Extract the [x, y] coordinate from the center of the cell holding the provided text.  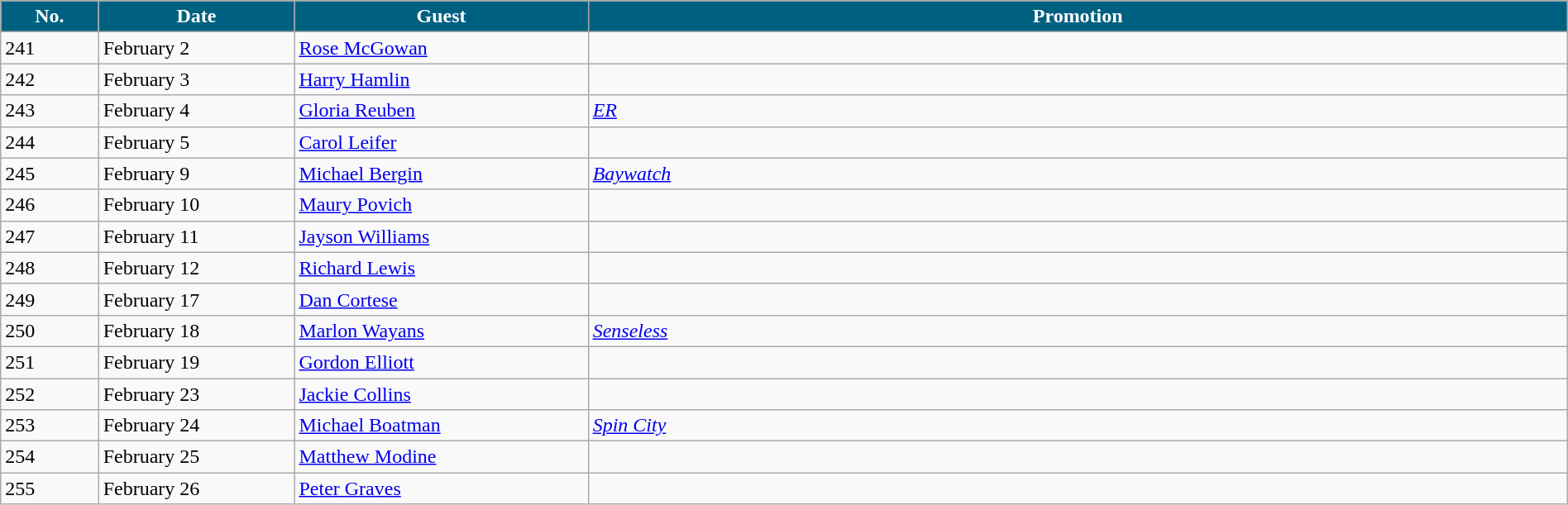
February 23 [197, 394]
248 [50, 268]
Harry Hamlin [442, 79]
February 4 [197, 111]
Peter Graves [442, 488]
Gloria Reuben [442, 111]
246 [50, 205]
Senseless [1078, 331]
245 [50, 174]
247 [50, 236]
Carol Leifer [442, 142]
February 12 [197, 268]
No. [50, 17]
241 [50, 48]
Spin City [1078, 426]
251 [50, 362]
244 [50, 142]
February 24 [197, 426]
February 9 [197, 174]
Promotion [1078, 17]
February 17 [197, 299]
242 [50, 79]
February 19 [197, 362]
Michael Bergin [442, 174]
Jackie Collins [442, 394]
February 11 [197, 236]
253 [50, 426]
Richard Lewis [442, 268]
Marlon Wayans [442, 331]
250 [50, 331]
252 [50, 394]
Maury Povich [442, 205]
254 [50, 457]
Baywatch [1078, 174]
February 2 [197, 48]
ER [1078, 111]
February 18 [197, 331]
February 3 [197, 79]
Michael Boatman [442, 426]
Jayson Williams [442, 236]
Matthew Modine [442, 457]
255 [50, 488]
Dan Cortese [442, 299]
Gordon Elliott [442, 362]
Rose McGowan [442, 48]
February 26 [197, 488]
Guest [442, 17]
February 10 [197, 205]
February 25 [197, 457]
Date [197, 17]
February 5 [197, 142]
243 [50, 111]
249 [50, 299]
